From the cell containing the given text, extract its center point as [X, Y] coordinate. 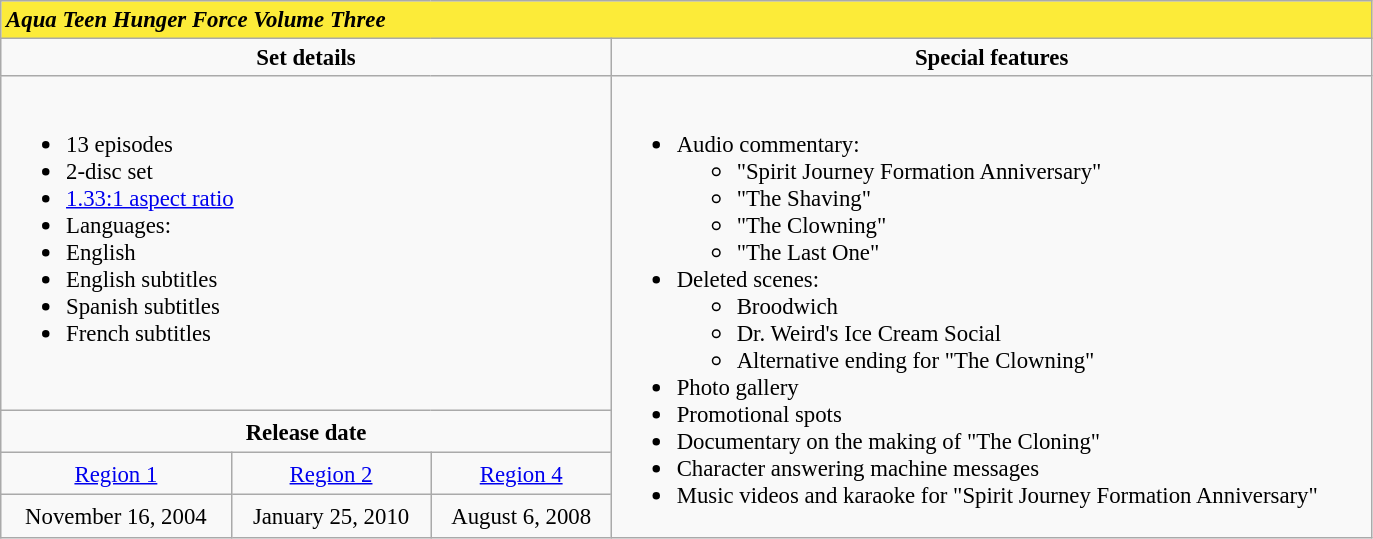
January 25, 2010 [331, 516]
Special features [992, 58]
August 6, 2008 [521, 516]
Set details [306, 58]
Region 2 [331, 474]
Release date [306, 432]
Region 4 [521, 474]
Region 1 [116, 474]
November 16, 2004 [116, 516]
13 episodes2-disc set1.33:1 aspect ratioLanguages:EnglishEnglish subtitlesSpanish subtitlesFrench subtitles [306, 244]
Aqua Teen Hunger Force Volume Three [686, 20]
